From the cell containing the given text, extract its center point as (X, Y) coordinate. 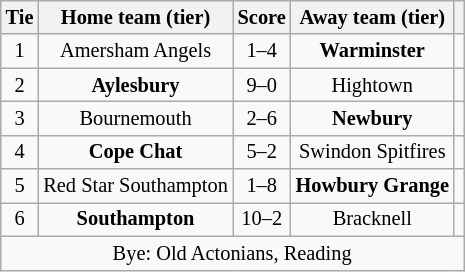
Newbury (372, 118)
Bracknell (372, 219)
Hightown (372, 85)
5 (20, 186)
4 (20, 152)
Score (262, 17)
Away team (tier) (372, 17)
10–2 (262, 219)
3 (20, 118)
Warminster (372, 51)
6 (20, 219)
Cope Chat (135, 152)
1–8 (262, 186)
9–0 (262, 85)
Southampton (135, 219)
Howbury Grange (372, 186)
1 (20, 51)
Swindon Spitfires (372, 152)
Aylesbury (135, 85)
1–4 (262, 51)
Amersham Angels (135, 51)
2–6 (262, 118)
Bournemouth (135, 118)
2 (20, 85)
Home team (tier) (135, 17)
Tie (20, 17)
Red Star Southampton (135, 186)
Bye: Old Actonians, Reading (232, 253)
5–2 (262, 152)
